Extract the (X, Y) coordinate from the center of the cell holding the provided text.  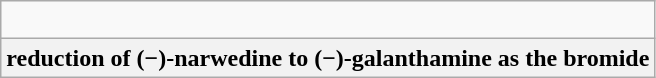
reduction of (−)-narwedine to (−)-galanthamine as the bromide (328, 58)
